Determine the [x, y] coordinate at the center of the cell enclosing the given text.  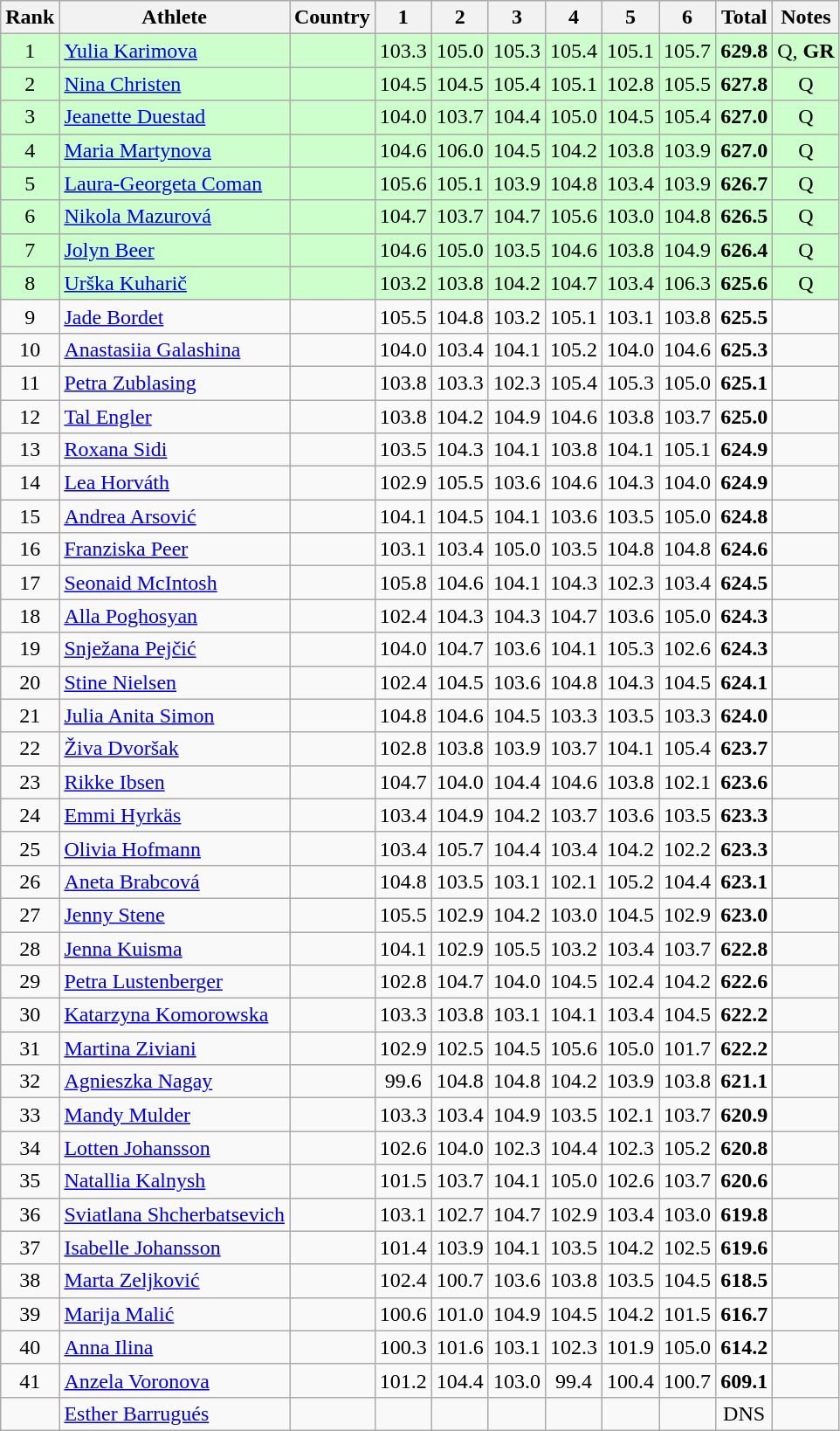
627.8 [744, 84]
Lotten Johansson [175, 1148]
626.5 [744, 217]
625.1 [744, 383]
25 [30, 848]
Andrea Arsović [175, 516]
14 [30, 483]
20 [30, 682]
41 [30, 1380]
629.8 [744, 51]
Total [744, 17]
24 [30, 815]
624.0 [744, 715]
626.4 [744, 250]
Natallia Kalnysh [175, 1181]
100.4 [630, 1380]
Agnieszka Nagay [175, 1082]
Nina Christen [175, 84]
Olivia Hofmann [175, 848]
Rikke Ibsen [175, 782]
38 [30, 1281]
102.2 [688, 848]
101.0 [459, 1314]
102.7 [459, 1214]
26 [30, 881]
Martina Ziviani [175, 1048]
625.0 [744, 417]
Isabelle Johansson [175, 1248]
28 [30, 948]
30 [30, 1015]
614.2 [744, 1347]
Seonaid McIntosh [175, 583]
29 [30, 982]
101.6 [459, 1347]
623.7 [744, 749]
Petra Lustenberger [175, 982]
Athlete [175, 17]
40 [30, 1347]
623.6 [744, 782]
624.6 [744, 550]
Jeanette Duestad [175, 117]
Anna Ilina [175, 1347]
Alla Poghosyan [175, 616]
Q, GR [806, 51]
Stine Nielsen [175, 682]
Anastasiia Galashina [175, 349]
99.6 [403, 1082]
623.0 [744, 915]
616.7 [744, 1314]
Anzela Voronova [175, 1380]
99.4 [573, 1380]
Aneta Brabcová [175, 881]
Marta Zeljković [175, 1281]
11 [30, 383]
17 [30, 583]
Snježana Pejčić [175, 649]
37 [30, 1248]
Emmi Hyrkäs [175, 815]
106.3 [688, 283]
619.8 [744, 1214]
Maria Martynova [175, 150]
7 [30, 250]
Jenna Kuisma [175, 948]
32 [30, 1082]
DNS [744, 1414]
27 [30, 915]
101.2 [403, 1380]
Sviatlana Shcherbatsevich [175, 1214]
626.7 [744, 183]
100.6 [403, 1314]
624.1 [744, 682]
39 [30, 1314]
106.0 [459, 150]
620.9 [744, 1115]
Živa Dvoršak [175, 749]
36 [30, 1214]
Yulia Karimova [175, 51]
31 [30, 1048]
Laura-Georgeta Coman [175, 183]
Mandy Mulder [175, 1115]
101.9 [630, 1347]
Julia Anita Simon [175, 715]
8 [30, 283]
Jade Bordet [175, 316]
9 [30, 316]
13 [30, 450]
33 [30, 1115]
18 [30, 616]
22 [30, 749]
21 [30, 715]
622.6 [744, 982]
609.1 [744, 1380]
Jolyn Beer [175, 250]
35 [30, 1181]
Nikola Mazurová [175, 217]
16 [30, 550]
624.5 [744, 583]
34 [30, 1148]
Tal Engler [175, 417]
23 [30, 782]
105.8 [403, 583]
Urška Kuharič [175, 283]
Petra Zublasing [175, 383]
625.5 [744, 316]
Katarzyna Komorowska [175, 1015]
10 [30, 349]
Marija Malić [175, 1314]
Esther Barrugués [175, 1414]
Notes [806, 17]
19 [30, 649]
Roxana Sidi [175, 450]
12 [30, 417]
619.6 [744, 1248]
625.3 [744, 349]
Lea Horváth [175, 483]
623.1 [744, 881]
624.8 [744, 516]
618.5 [744, 1281]
Country [333, 17]
101.7 [688, 1048]
620.6 [744, 1181]
622.8 [744, 948]
15 [30, 516]
621.1 [744, 1082]
100.3 [403, 1347]
625.6 [744, 283]
Franziska Peer [175, 550]
Jenny Stene [175, 915]
101.4 [403, 1248]
Rank [30, 17]
620.8 [744, 1148]
